Detect which cell encompasses the target text, then output its [X, Y] center coordinate. 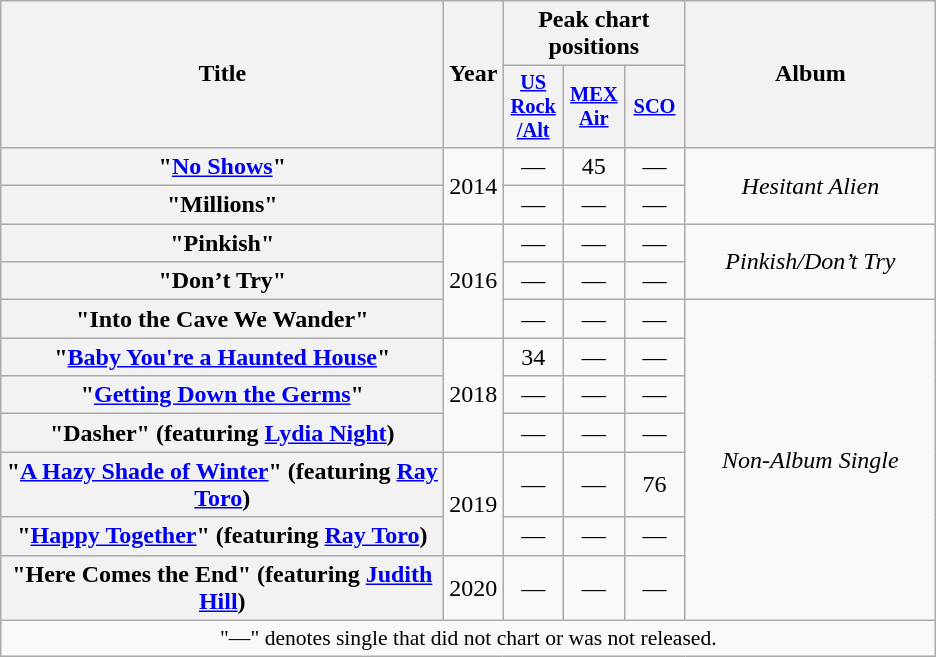
"Getting Down the Germs" [222, 395]
"A Hazy Shade of Winter" (featuring Ray Toro) [222, 484]
Non-Album Single [810, 460]
"No Shows" [222, 166]
SCO [654, 107]
Pinkish/Don’t Try [810, 262]
45 [594, 166]
Year [474, 74]
2016 [474, 281]
"Happy Together" (featuring Ray Toro) [222, 536]
"Dasher" (featuring Lydia Night) [222, 433]
"Don’t Try" [222, 281]
"Baby You're a Haunted House" [222, 357]
2019 [474, 504]
"Millions" [222, 205]
2018 [474, 395]
Album [810, 74]
"Here Comes the End" (featuring Judith Hill) [222, 588]
2014 [474, 185]
Title [222, 74]
Hesitant Alien [810, 185]
"Pinkish" [222, 243]
USRock/Alt [534, 107]
2020 [474, 588]
"—" denotes single that did not chart or was not released. [468, 638]
76 [654, 484]
MEXAir [594, 107]
34 [534, 357]
"Into the Cave We Wander" [222, 319]
Peak chart positions [594, 34]
